Capture the cell that displays the provided text and extract its [X, Y] central coordinate. 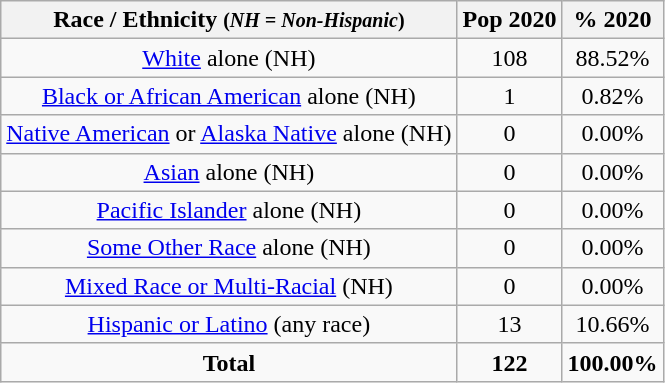
Pacific Islander alone (NH) [229, 210]
White alone (NH) [229, 58]
122 [510, 362]
108 [510, 58]
Black or African American alone (NH) [229, 96]
Total [229, 362]
% 2020 [612, 20]
10.66% [612, 324]
Some Other Race alone (NH) [229, 248]
Native American or Alaska Native alone (NH) [229, 134]
Asian alone (NH) [229, 172]
Hispanic or Latino (any race) [229, 324]
13 [510, 324]
0.82% [612, 96]
100.00% [612, 362]
Pop 2020 [510, 20]
Race / Ethnicity (NH = Non-Hispanic) [229, 20]
1 [510, 96]
88.52% [612, 58]
Mixed Race or Multi-Racial (NH) [229, 286]
